Locate the cell with the specified text and output its (X, Y) center coordinate. 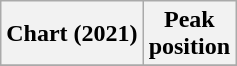
Chart (2021) (72, 34)
Peakposition (189, 34)
